Capture the cell that displays the provided text and extract its (X, Y) central coordinate. 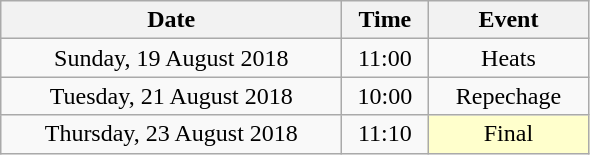
Repechage (508, 96)
10:00 (385, 96)
Tuesday, 21 August 2018 (172, 96)
Time (385, 20)
Date (172, 20)
Final (508, 134)
Heats (508, 58)
Event (508, 20)
11:00 (385, 58)
Sunday, 19 August 2018 (172, 58)
Thursday, 23 August 2018 (172, 134)
11:10 (385, 134)
